Return the (X, Y) coordinate for the center point of the cell that contains the specified text.  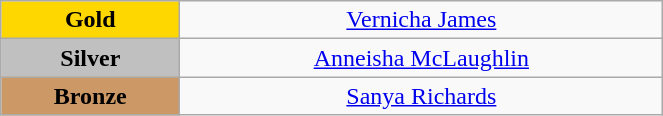
Silver (90, 58)
Bronze (90, 96)
Vernicha James (422, 20)
Anneisha McLaughlin (422, 58)
Gold (90, 20)
Sanya Richards (422, 96)
